Determine the (X, Y) coordinate at the center of the cell enclosing the given text.  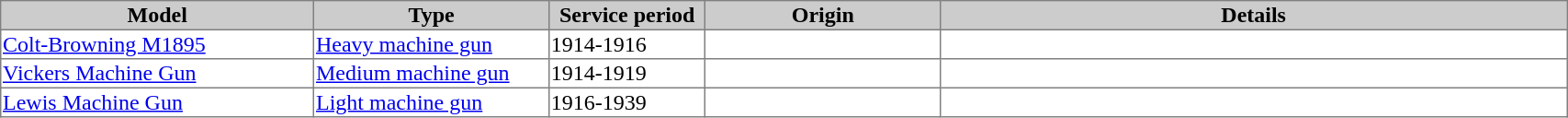
Colt-Browning M1895 (158, 44)
Details (1254, 16)
1914-1916 (626, 44)
Medium machine gun (432, 74)
Vickers Machine Gun (158, 74)
Type (432, 16)
1914-1919 (626, 74)
Lewis Machine Gun (158, 102)
1916-1939 (626, 102)
Service period (626, 16)
Model (158, 16)
Heavy machine gun (432, 44)
Origin (823, 16)
Light machine gun (432, 102)
